Output the (x, y) coordinate of the center of the cell containing the given text.  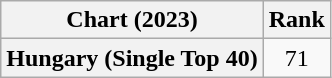
Hungary (Single Top 40) (132, 58)
Rank (296, 20)
Chart (2023) (132, 20)
71 (296, 58)
